Provide the (x, y) coordinate of the cell's center where the given text is located.  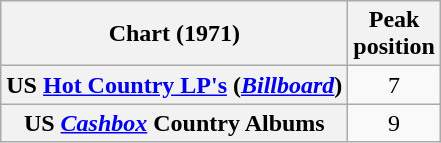
7 (394, 85)
Chart (1971) (174, 34)
9 (394, 123)
Peakposition (394, 34)
US Cashbox Country Albums (174, 123)
US Hot Country LP's (Billboard) (174, 85)
